Scan for the cell matching the given text and deliver its (X, Y) coordinate at center. 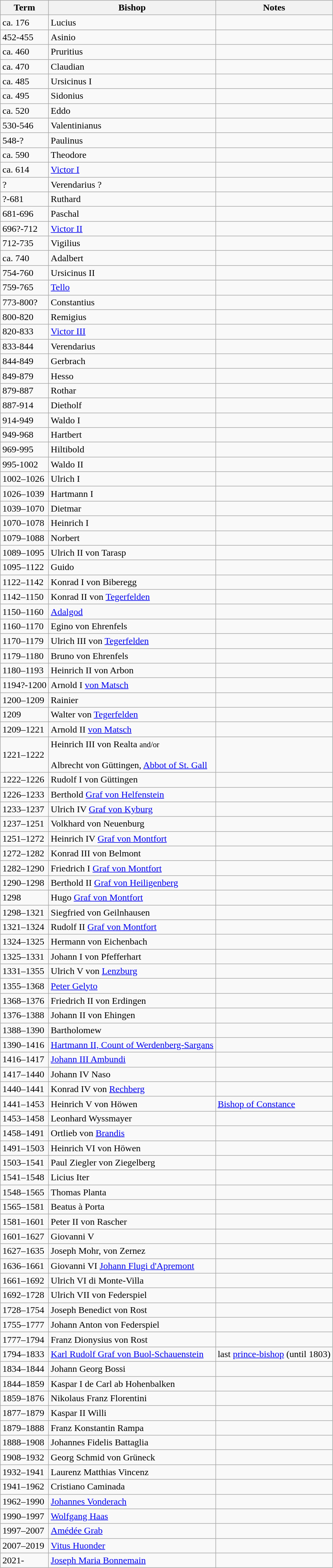
Konrad III von Belmont (132, 853)
1180–1193 (25, 671)
Waldo I (132, 420)
Volkhard von Neuenburg (132, 824)
1962–1990 (25, 1501)
Adalbert (132, 258)
1932–1941 (25, 1472)
Victor III (132, 332)
Asinio (132, 37)
Konrad II von Tegerfelden (132, 597)
Johannes Vonderach (132, 1501)
1079–1088 (25, 538)
1194?-1200 (25, 685)
Johann Georg Bossi (132, 1369)
712-735 (25, 243)
Sidonius (132, 96)
Friedrich I Graf von Montfort (132, 868)
2021- (25, 1560)
Georg Schmid von Grüneck (132, 1457)
Pruritius (132, 52)
Siegfried von Geilnhausen (132, 912)
1324–1325 (25, 942)
1844–1859 (25, 1383)
Johannes Fidelis Battaglia (132, 1443)
Johann III Ambundi (132, 1060)
1458–1491 (25, 1133)
1321–1324 (25, 927)
1636–1661 (25, 1266)
Beatus à Porta (132, 1207)
last prince-bishop (until 1803) (274, 1354)
1388–1390 (25, 1030)
Tello (132, 288)
Thomas Planta (132, 1192)
759-765 (25, 288)
Heinrich VI von Höwen (132, 1148)
Giovanni V (132, 1236)
833-844 (25, 346)
Joseph Mohr, von Zernez (132, 1251)
Hartmann I (132, 494)
Arnold II von Matsch (132, 729)
Victor I (132, 169)
800-820 (25, 317)
1142–1150 (25, 597)
1325–1331 (25, 957)
Cristiano Caminada (132, 1487)
844-849 (25, 361)
Berthold Graf von Helfenstein (132, 794)
Johann IV Naso (132, 1074)
1877–1879 (25, 1413)
Adalgod (132, 611)
Claudian (132, 67)
ca. 485 (25, 81)
1888–1908 (25, 1443)
530-546 (25, 125)
1272–1282 (25, 853)
1002–1026 (25, 479)
Friedrich II von Erdingen (132, 1001)
1627–1635 (25, 1251)
Ortlieb von Brandis (132, 1133)
1417–1440 (25, 1074)
1541–1548 (25, 1178)
1237–1251 (25, 824)
1416–1417 (25, 1060)
1221–1222 (25, 755)
1441–1453 (25, 1104)
Licius Iter (132, 1178)
Rothar (132, 390)
Gerbrach (132, 361)
Johann Anton von Federspiel (132, 1325)
Laurenz Matthias Vincenz (132, 1472)
1491–1503 (25, 1148)
1755–1777 (25, 1325)
1070–1078 (25, 523)
Remigius (132, 317)
1997–2007 (25, 1531)
Vigilius (132, 243)
Eddo (132, 111)
1209 (25, 715)
754-760 (25, 273)
1298 (25, 897)
Franz Dionysius von Rost (132, 1339)
Hesso (132, 376)
1282–1290 (25, 868)
Peter II von Rascher (132, 1222)
Walter von Tegerfelden (132, 715)
1039–1070 (25, 508)
Ruthard (132, 199)
ca. 460 (25, 52)
914-949 (25, 420)
Amédée Grab (132, 1531)
ca. 520 (25, 111)
Norbert (132, 538)
Kaspar I de Carl ab Hohenbalken (132, 1383)
681-696 (25, 214)
Hiltibold (132, 450)
Dietmar (132, 508)
773-800? (25, 302)
? (25, 185)
Constantius (132, 302)
Rudolf I von Güttingen (132, 780)
1298–1321 (25, 912)
1170–1179 (25, 641)
696?-712 (25, 229)
Nikolaus Franz Florentini (132, 1399)
Ulrich VII von Federspiel (132, 1295)
1908–1932 (25, 1457)
Vitus Huonder (132, 1546)
Hartmann II, Count of Werdenberg-Sargans (132, 1045)
1251–1272 (25, 839)
1661–1692 (25, 1280)
1095–1122 (25, 567)
879-887 (25, 390)
1879–1888 (25, 1428)
Ursicinus II (132, 273)
Lucius (132, 22)
ca. 740 (25, 258)
1440–1441 (25, 1089)
1233–1237 (25, 809)
949-968 (25, 435)
Heinrich IV Graf von Montfort (132, 839)
Ulrich VI di Monte-Villa (132, 1280)
1122–1142 (25, 582)
1692–1728 (25, 1295)
1331–1355 (25, 971)
Johann I von Pfefferhart (132, 957)
1834–1844 (25, 1369)
1581–1601 (25, 1222)
2007–2019 (25, 1546)
1548–1565 (25, 1192)
Berthold II Graf von Heiligenberg (132, 883)
Bartholomew (132, 1030)
548-? (25, 140)
849-879 (25, 376)
Paulinus (132, 140)
1728–1754 (25, 1310)
1200–1209 (25, 700)
Hermann von Eichenbach (132, 942)
Notes (274, 8)
969-995 (25, 450)
Bishop (132, 8)
Valentinianus (132, 125)
Verendarius (132, 346)
1226–1233 (25, 794)
Dietholf (132, 405)
ca. 590 (25, 155)
Johann II von Ehingen (132, 1015)
Rudolf II Graf von Montfort (132, 927)
1990–1997 (25, 1516)
Franz Konstantin Rampa (132, 1428)
Joseph Maria Bonnemain (132, 1560)
995-1002 (25, 464)
Heinrich III von Realta and/orAlbrecht von Güttingen, Abbot of St. Gall (132, 755)
Giovanni VI Johann Flugi d'Apremont (132, 1266)
1290–1298 (25, 883)
Ulrich IV Graf von Kyburg (132, 809)
Hugo Graf von Montfort (132, 897)
Wolfgang Haas (132, 1516)
Bishop of Constance (274, 1104)
ca. 614 (25, 169)
ca. 470 (25, 67)
Heinrich II von Arbon (132, 671)
Paul Ziegler von Ziegelberg (132, 1163)
Guido (132, 567)
Rainier (132, 700)
Ulrich II von Tarasp (132, 553)
1160–1170 (25, 626)
Karl Rudolf Graf von Buol-Schauenstein (132, 1354)
1601–1627 (25, 1236)
Konrad IV von Rechberg (132, 1089)
Bruno von Ehrenfels (132, 656)
?-681 (25, 199)
Kaspar II Willi (132, 1413)
Verendarius ? (132, 185)
Konrad I von Biberegg (132, 582)
1089–1095 (25, 553)
Heinrich V von Höwen (132, 1104)
1777–1794 (25, 1339)
1565–1581 (25, 1207)
Ulrich III von Tegerfelden (132, 641)
ca. 176 (25, 22)
Joseph Benedict von Rost (132, 1310)
ca. 495 (25, 96)
1209–1221 (25, 729)
Waldo II (132, 464)
Peter Gelyto (132, 986)
Ursicinus I (132, 81)
1368–1376 (25, 1001)
Term (25, 8)
Paschal (132, 214)
1376–1388 (25, 1015)
1941–1962 (25, 1487)
887-914 (25, 405)
1355–1368 (25, 986)
Ulrich V von Lenzburg (132, 971)
1503–1541 (25, 1163)
Theodore (132, 155)
Heinrich I (132, 523)
1026–1039 (25, 494)
1150–1160 (25, 611)
Arnold I von Matsch (132, 685)
1794–1833 (25, 1354)
Ulrich I (132, 479)
1859–1876 (25, 1399)
1222–1226 (25, 780)
Hartbert (132, 435)
1453–1458 (25, 1118)
820-833 (25, 332)
1179–1180 (25, 656)
Egino von Ehrenfels (132, 626)
Leonhard Wyssmayer (132, 1118)
1390–1416 (25, 1045)
Victor II (132, 229)
452-455 (25, 37)
